Search for the cell housing the specified text and yield its [x, y] center coordinate. 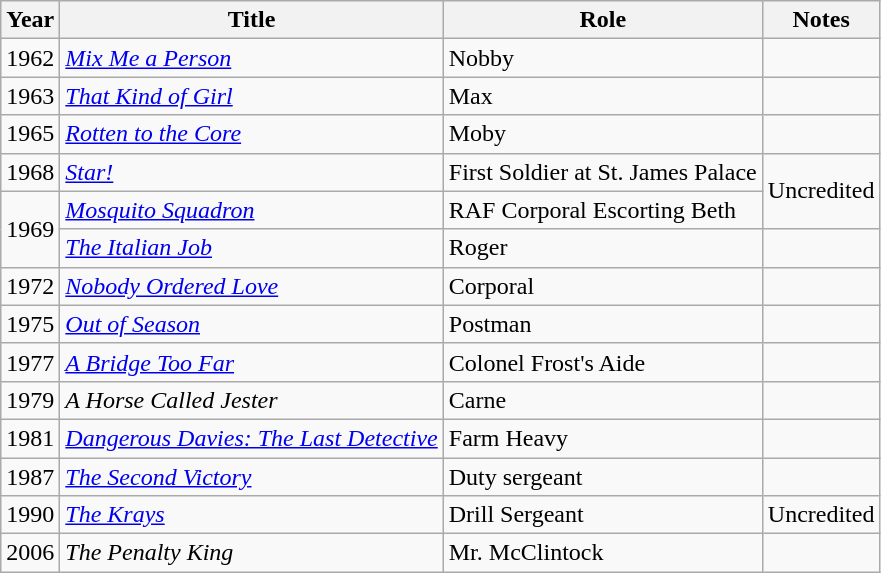
Notes [821, 20]
1972 [30, 286]
Moby [602, 134]
Mosquito Squadron [252, 210]
The Italian Job [252, 248]
Year [30, 20]
A Horse Called Jester [252, 400]
1969 [30, 229]
Postman [602, 324]
1965 [30, 134]
Nobody Ordered Love [252, 286]
Mix Me a Person [252, 58]
Role [602, 20]
A Bridge Too Far [252, 362]
Roger [602, 248]
That Kind of Girl [252, 96]
Mr. McClintock [602, 553]
Dangerous Davies: The Last Detective [252, 438]
Title [252, 20]
Drill Sergeant [602, 515]
Carne [602, 400]
Colonel Frost's Aide [602, 362]
2006 [30, 553]
First Soldier at St. James Palace [602, 172]
1979 [30, 400]
1975 [30, 324]
1981 [30, 438]
The Penalty King [252, 553]
1990 [30, 515]
RAF Corporal Escorting Beth [602, 210]
Nobby [602, 58]
Duty sergeant [602, 477]
1963 [30, 96]
Star! [252, 172]
Rotten to the Core [252, 134]
The Second Victory [252, 477]
1962 [30, 58]
The Krays [252, 515]
1987 [30, 477]
Out of Season [252, 324]
Max [602, 96]
Farm Heavy [602, 438]
Corporal [602, 286]
1977 [30, 362]
1968 [30, 172]
